Scan for the cell matching the given text and deliver its (X, Y) coordinate at center. 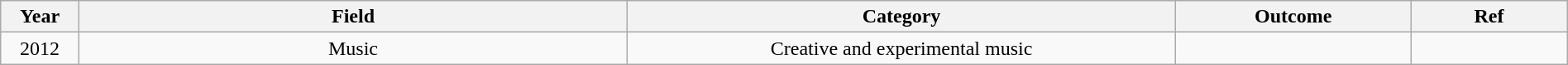
Music (352, 48)
Outcome (1293, 17)
Creative and experimental music (901, 48)
2012 (40, 48)
Year (40, 17)
Ref (1489, 17)
Field (352, 17)
Category (901, 17)
